Detect which cell encompasses the target text, then output its (x, y) center coordinate. 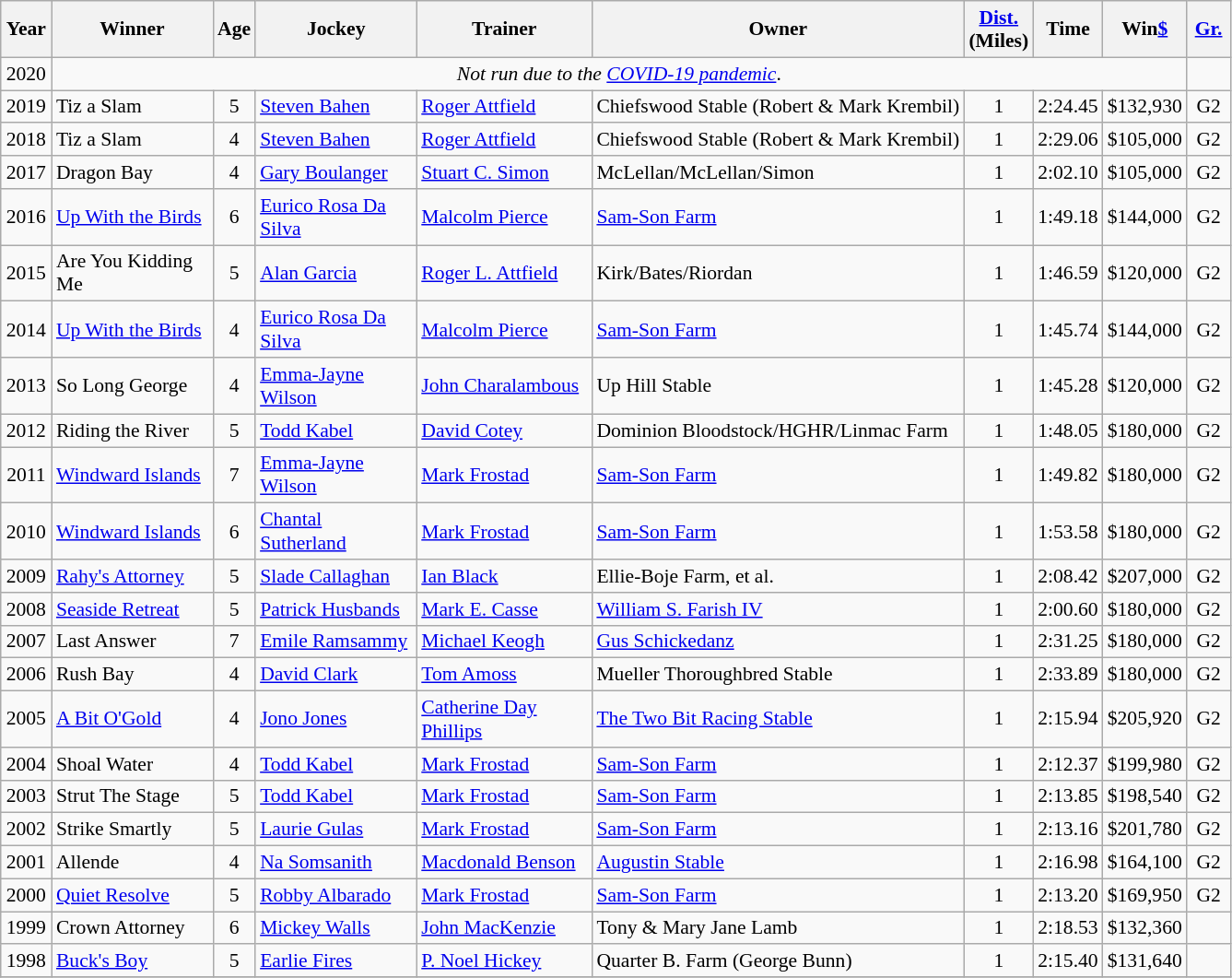
2018 (26, 140)
2:16.98 (1067, 863)
David Clark (335, 675)
Mickey Walls (335, 928)
$164,100 (1144, 863)
1:49.18 (1067, 218)
Emile Ramsammy (335, 642)
2:00.60 (1067, 609)
2010 (26, 531)
Roger L. Attfield (504, 273)
2:29.06 (1067, 140)
$198,540 (1144, 796)
So Long George (133, 385)
2:13.85 (1067, 796)
Tom Amoss (504, 675)
2:24.45 (1067, 107)
2006 (26, 675)
1998 (26, 961)
Time (1067, 29)
Mueller Thoroughbred Stable (778, 675)
Quarter B. Farm (George Bunn) (778, 961)
John Charalambous (504, 385)
2:33.89 (1067, 675)
2:18.53 (1067, 928)
2000 (26, 895)
Winner (133, 29)
Shoal Water (133, 764)
The Two Bit Racing Stable (778, 719)
Strut The Stage (133, 796)
2:08.42 (1067, 576)
2003 (26, 796)
Augustin Stable (778, 863)
2:12.37 (1067, 764)
Buck's Boy (133, 961)
2:15.40 (1067, 961)
2:13.16 (1067, 830)
Michael Keogh (504, 642)
2011 (26, 476)
Not run due to the COVID-19 pandemic. (619, 74)
2014 (26, 330)
Win$ (1144, 29)
$169,950 (1144, 895)
Trainer (504, 29)
2012 (26, 430)
2002 (26, 830)
Crown Attorney (133, 928)
Riding the River (133, 430)
Na Somsanith (335, 863)
Alan Garcia (335, 273)
$131,640 (1144, 961)
Chantal Sutherland (335, 531)
$207,000 (1144, 576)
Seaside Retreat (133, 609)
Last Answer (133, 642)
Allende (133, 863)
Ellie-Boje Farm, et al. (778, 576)
Gr. (1209, 29)
Owner (778, 29)
Laurie Gulas (335, 830)
Slade Callaghan (335, 576)
2020 (26, 74)
Gus Schickedanz (778, 642)
2008 (26, 609)
Gary Boulanger (335, 172)
1:53.58 (1067, 531)
2:15.94 (1067, 719)
Robby Albarado (335, 895)
2005 (26, 719)
$132,360 (1144, 928)
2007 (26, 642)
A Bit O'Gold (133, 719)
2:31.25 (1067, 642)
1:45.28 (1067, 385)
1:48.05 (1067, 430)
Rahy's Attorney (133, 576)
2:13.20 (1067, 895)
P. Noel Hickey (504, 961)
Quiet Resolve (133, 895)
Dragon Bay (133, 172)
$201,780 (1144, 830)
John MacKenzie (504, 928)
Stuart C. Simon (504, 172)
Macdonald Benson (504, 863)
Mark E. Casse (504, 609)
Ian Black (504, 576)
2017 (26, 172)
Kirk/Bates/Riordan (778, 273)
2001 (26, 863)
1:46.59 (1067, 273)
$132,930 (1144, 107)
2019 (26, 107)
2:02.10 (1067, 172)
Patrick Husbands (335, 609)
Dist. (Miles) (999, 29)
Year (26, 29)
Earlie Fires (335, 961)
Up Hill Stable (778, 385)
1:45.74 (1067, 330)
Are You Kidding Me (133, 273)
Jockey (335, 29)
Tony & Mary Jane Lamb (778, 928)
Dominion Bloodstock/HGHR/Linmac Farm (778, 430)
Rush Bay (133, 675)
Strike Smartly (133, 830)
David Cotey (504, 430)
William S. Farish IV (778, 609)
McLellan/McLellan/Simon (778, 172)
2015 (26, 273)
1:49.82 (1067, 476)
2013 (26, 385)
2016 (26, 218)
$199,980 (1144, 764)
2009 (26, 576)
$205,920 (1144, 719)
Catherine Day Phillips (504, 719)
2004 (26, 764)
Jono Jones (335, 719)
Age (234, 29)
1999 (26, 928)
